Scan for the cell matching the given text and deliver its (X, Y) coordinate at center. 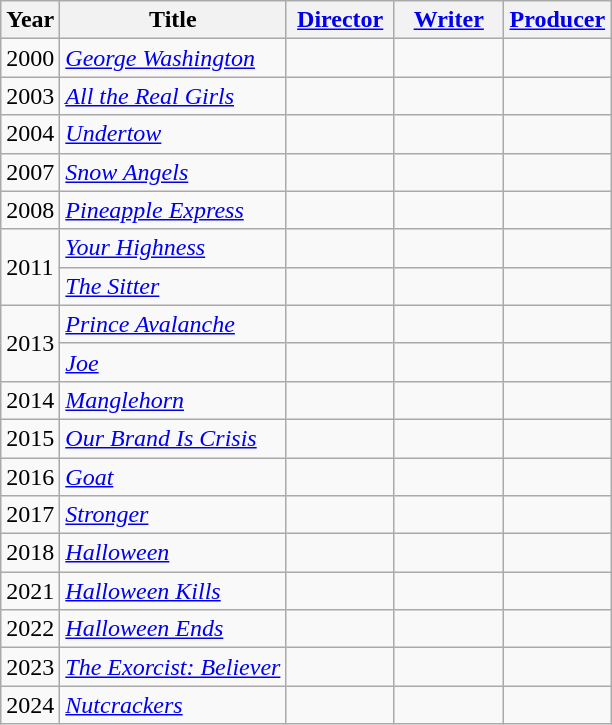
Joe (173, 362)
The Exorcist: Believer (173, 667)
Manglehorn (173, 400)
George Washington (173, 58)
Year (30, 20)
Writer (448, 20)
Halloween (173, 553)
2016 (30, 477)
2021 (30, 591)
Title (173, 20)
2023 (30, 667)
Stronger (173, 515)
2004 (30, 134)
2018 (30, 553)
Goat (173, 477)
2013 (30, 343)
2007 (30, 172)
The Sitter (173, 286)
Prince Avalanche (173, 324)
2015 (30, 438)
Producer (558, 20)
Your Highness (173, 248)
2008 (30, 210)
All the Real Girls (173, 96)
Snow Angels (173, 172)
2017 (30, 515)
2024 (30, 705)
Pineapple Express (173, 210)
Halloween Ends (173, 629)
2000 (30, 58)
2003 (30, 96)
Our Brand Is Crisis (173, 438)
2014 (30, 400)
Halloween Kills (173, 591)
Nutcrackers (173, 705)
2011 (30, 267)
Undertow (173, 134)
Director (340, 20)
2022 (30, 629)
